Determine the (X, Y) coordinate at the center of the cell enclosing the given text.  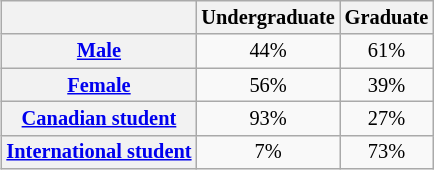
39% (386, 85)
International student (100, 152)
Graduate (386, 18)
73% (386, 152)
27% (386, 119)
44% (268, 51)
56% (268, 85)
Canadian student (100, 119)
Undergraduate (268, 18)
7% (268, 152)
Male (100, 51)
61% (386, 51)
Female (100, 85)
93% (268, 119)
